For the text-containing cell, return its midpoint in (x, y) coordinate format. 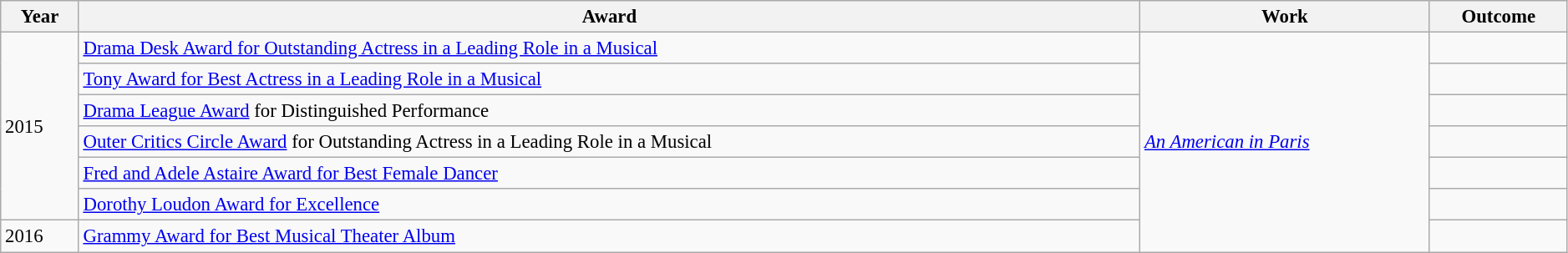
Award (609, 17)
Dorothy Loudon Award for Excellence (609, 205)
Work (1285, 17)
Fred and Adele Astaire Award for Best Female Dancer (609, 174)
Year (40, 17)
Drama Desk Award for Outstanding Actress in a Leading Role in a Musical (609, 48)
Grammy Award for Best Musical Theater Album (609, 236)
Tony Award for Best Actress in a Leading Role in a Musical (609, 79)
2016 (40, 236)
Outcome (1499, 17)
2015 (40, 127)
Outer Critics Circle Award for Outstanding Actress in a Leading Role in a Musical (609, 142)
An American in Paris (1285, 142)
Drama League Award for Distinguished Performance (609, 111)
